Return [X, Y] of the center of cell containing provided text 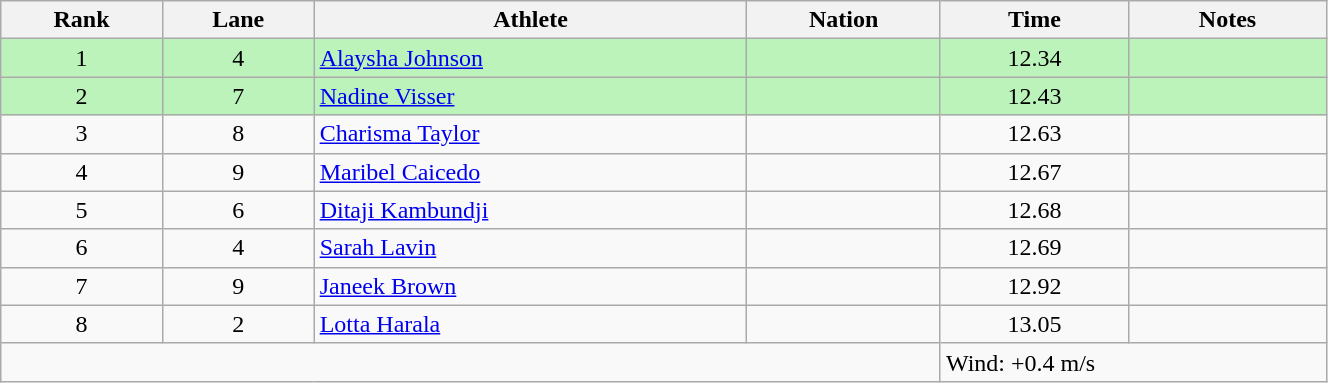
Nation [844, 20]
3 [82, 134]
Lane [238, 20]
5 [82, 210]
12.68 [1034, 210]
Wind: +0.4 m/s [1133, 362]
12.34 [1034, 58]
12.63 [1034, 134]
12.67 [1034, 172]
Alaysha Johnson [530, 58]
Maribel Caicedo [530, 172]
12.69 [1034, 248]
13.05 [1034, 324]
12.43 [1034, 96]
Lotta Harala [530, 324]
1 [82, 58]
12.92 [1034, 286]
Janeek Brown [530, 286]
Rank [82, 20]
Athlete [530, 20]
Charisma Taylor [530, 134]
Time [1034, 20]
Nadine Visser [530, 96]
Sarah Lavin [530, 248]
Notes [1228, 20]
Ditaji Kambundji [530, 210]
